Determine the (x, y) coordinate at the center of the cell enclosing the given text.  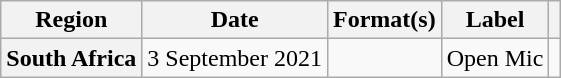
Date (235, 20)
South Africa (72, 58)
Label (495, 20)
Open Mic (495, 58)
Format(s) (385, 20)
Region (72, 20)
3 September 2021 (235, 58)
